Search for the cell housing the specified text and yield its [X, Y] center coordinate. 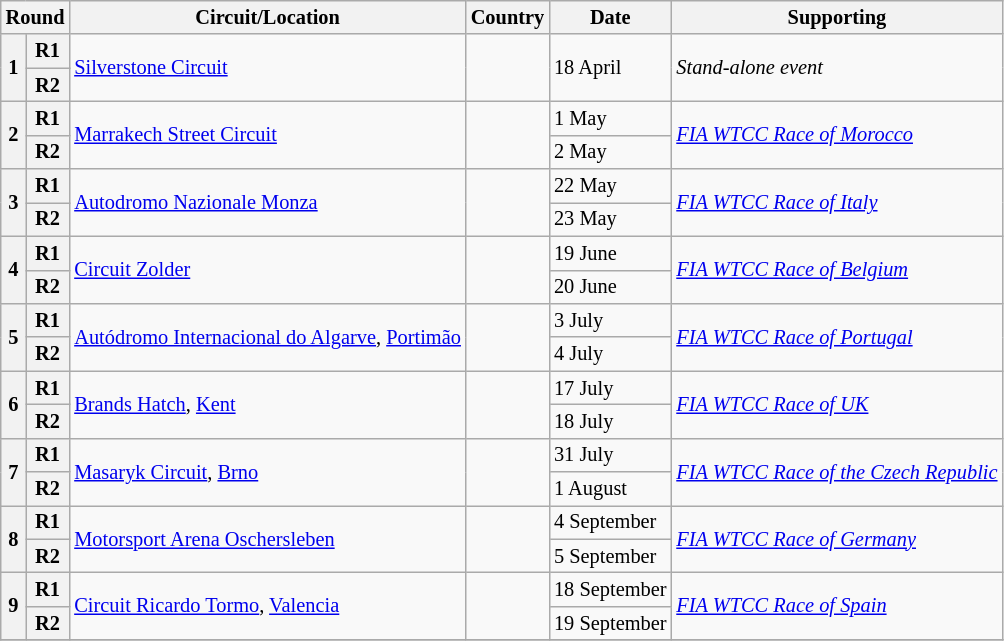
19 June [610, 253]
FIA WTCC Race of Belgium [836, 270]
Autódromo Internacional do Algarve, Portimão [267, 336]
Silverstone Circuit [267, 68]
1 [14, 68]
Autodromo Nazionale Monza [267, 202]
17 July [610, 388]
4 [14, 270]
2 [14, 134]
Circuit Zolder [267, 270]
Motorsport Arena Oschersleben [267, 538]
18 September [610, 589]
31 July [610, 455]
FIA WTCC Race of Morocco [836, 134]
20 June [610, 287]
Marrakech Street Circuit [267, 134]
7 [14, 472]
Circuit/Location [267, 17]
4 July [610, 354]
3 [14, 202]
5 September [610, 556]
18 April [610, 68]
9 [14, 606]
8 [14, 538]
FIA WTCC Race of Italy [836, 202]
23 May [610, 219]
Supporting [836, 17]
22 May [610, 186]
Masaryk Circuit, Brno [267, 472]
18 July [610, 421]
6 [14, 404]
Round [36, 17]
FIA WTCC Race of Spain [836, 606]
FIA WTCC Race of Portugal [836, 336]
Date [610, 17]
FIA WTCC Race of the Czech Republic [836, 472]
3 July [610, 320]
1 May [610, 118]
FIA WTCC Race of Germany [836, 538]
Stand-alone event [836, 68]
5 [14, 336]
1 August [610, 489]
Circuit Ricardo Tormo, Valencia [267, 606]
2 May [610, 152]
Brands Hatch, Kent [267, 404]
FIA WTCC Race of UK [836, 404]
4 September [610, 522]
Country [508, 17]
19 September [610, 623]
